Capture the cell that displays the provided text and extract its [X, Y] central coordinate. 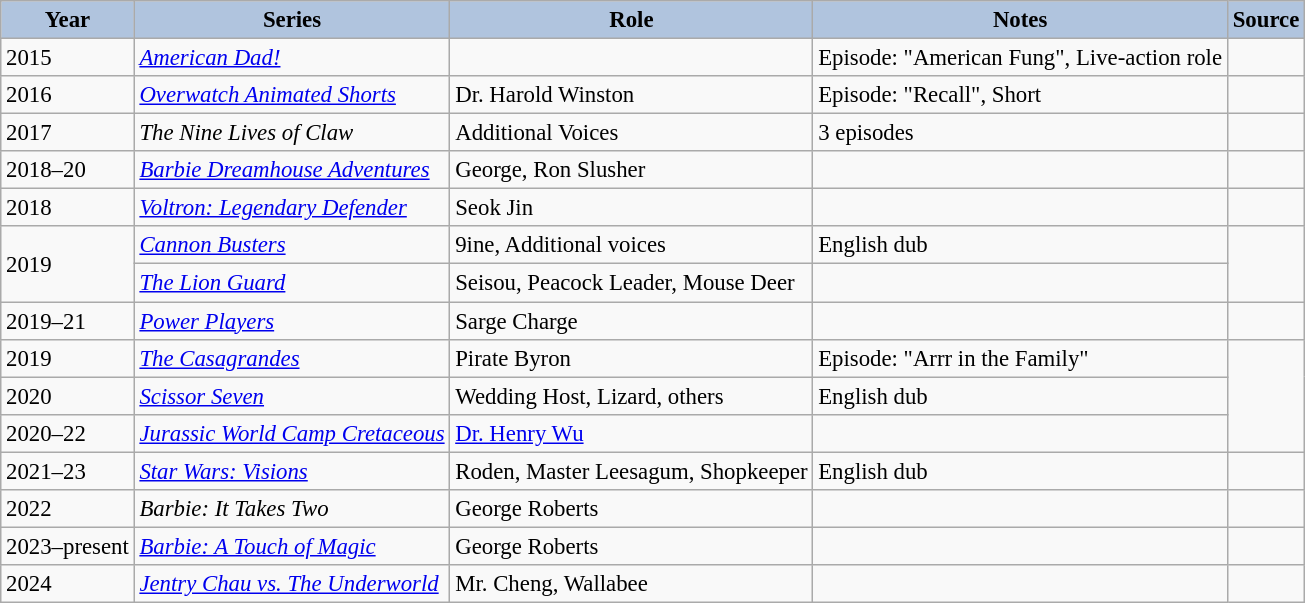
Power Players [292, 321]
Wedding Host, Lizard, others [632, 396]
2015 [68, 58]
Role [632, 20]
Barbie: It Takes Two [292, 509]
2022 [68, 509]
George, Ron Slusher [632, 170]
2023–present [68, 546]
2020 [68, 396]
Cannon Busters [292, 245]
American Dad! [292, 58]
The Nine Lives of Claw [292, 133]
The Casagrandes [292, 358]
Seok Jin [632, 208]
2017 [68, 133]
Episode: "American Fung", Live-action role [1020, 58]
Barbie Dreamhouse Adventures [292, 170]
Additional Voices [632, 133]
Jurassic World Camp Cretaceous [292, 433]
Seisou, Peacock Leader, Mouse Deer [632, 283]
2016 [68, 95]
The Lion Guard [292, 283]
Dr. Henry Wu [632, 433]
Dr. Harold Winston [632, 95]
Barbie: A Touch of Magic [292, 546]
2021–23 [68, 471]
Overwatch Animated Shorts [292, 95]
Episode: "Recall", Short [1020, 95]
Pirate Byron [632, 358]
Scissor Seven [292, 396]
Sarge Charge [632, 321]
9ine, Additional voices [632, 245]
Series [292, 20]
Mr. Cheng, Wallabee [632, 584]
3 episodes [1020, 133]
2019–21 [68, 321]
Voltron: Legendary Defender [292, 208]
Source [1266, 20]
Roden, Master Leesagum, Shopkeeper [632, 471]
Star Wars: Visions [292, 471]
Jentry Chau vs. The Underworld [292, 584]
Year [68, 20]
Episode: "Arrr in the Family" [1020, 358]
Notes [1020, 20]
2018 [68, 208]
2020–22 [68, 433]
2024 [68, 584]
2018–20 [68, 170]
